Scan for the cell matching the given text and deliver its (x, y) coordinate at center. 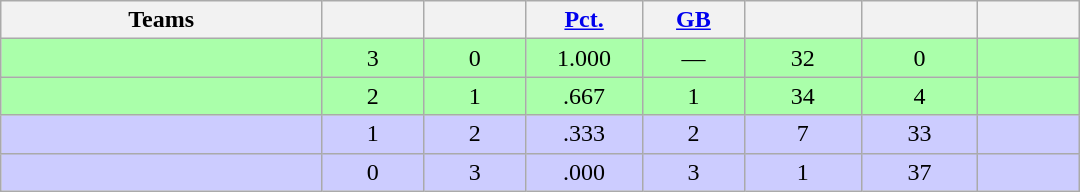
1.000 (584, 58)
4 (920, 96)
Pct. (584, 20)
37 (920, 172)
Teams (162, 20)
33 (920, 134)
32 (802, 58)
7 (802, 134)
.333 (584, 134)
GB (693, 20)
.000 (584, 172)
.667 (584, 96)
— (693, 58)
34 (802, 96)
